Identify which cell holds the provided text, then report its (x, y) central coordinate. 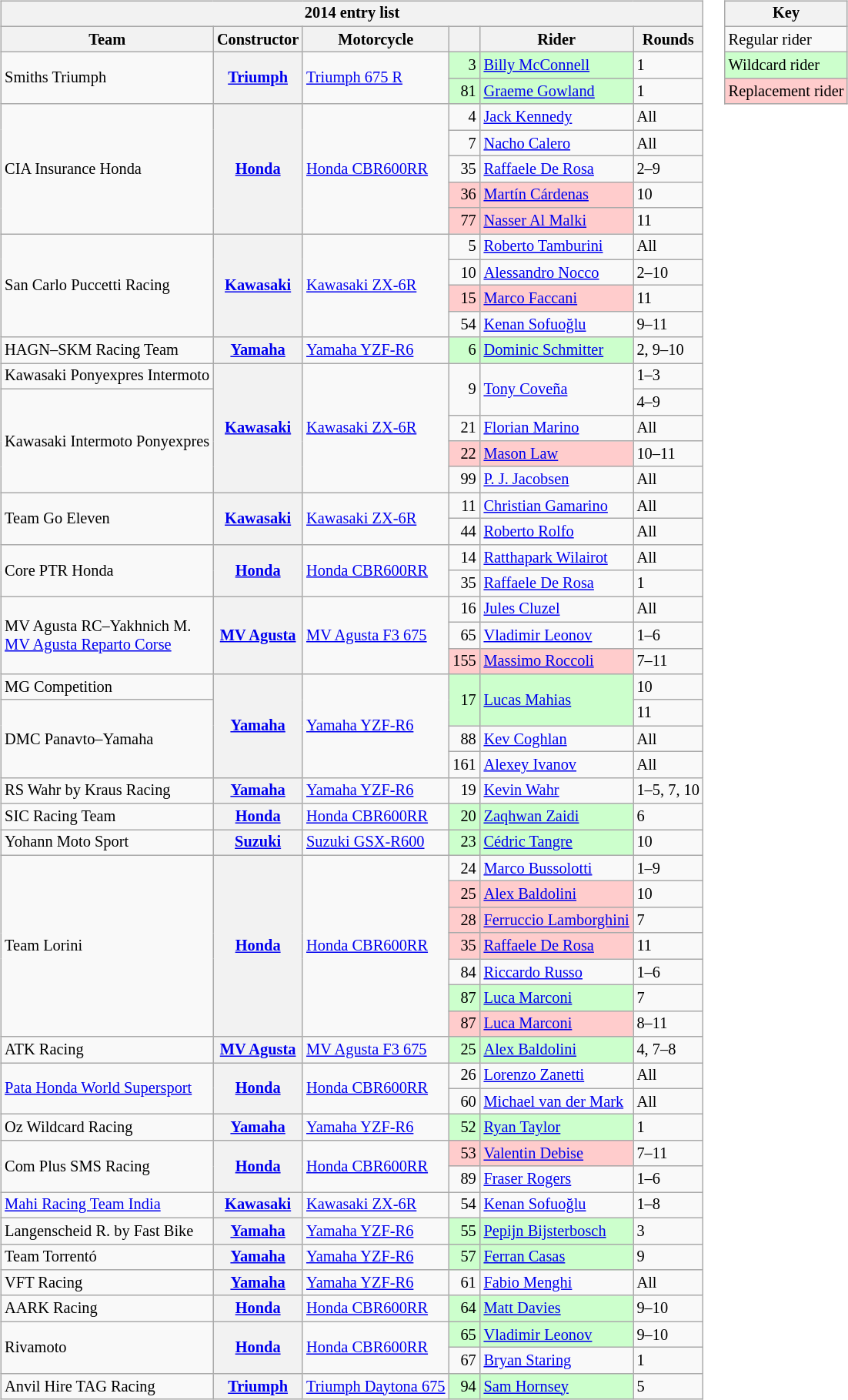
Constructor (258, 39)
53 (464, 1154)
15 (464, 299)
155 (464, 661)
Tony Coveña (557, 389)
94 (464, 1386)
64 (464, 1308)
MV Agusta RC–Yakhnich M.MV Agusta Reparto Corse (107, 636)
Ratthapark Wilairot (557, 557)
RS Wahr by Kraus Racing (107, 790)
Dominic Schmitter (557, 350)
Team Torrentó (107, 1257)
1–5, 7, 10 (668, 790)
Replacement rider (786, 92)
Triumph 675 R (376, 79)
Massimo Roccoli (557, 661)
10–11 (668, 454)
Ferran Casas (557, 1257)
17 (464, 700)
26 (464, 1076)
9–11 (668, 325)
2–9 (668, 169)
61 (464, 1283)
Alessandro Nocco (557, 272)
HAGN–SKM Racing Team (107, 350)
Pepijn Bijsterbosch (557, 1231)
Triumph Daytona 675 (376, 1386)
MG Competition (107, 687)
Bryan Staring (557, 1361)
84 (464, 972)
Anvil Hire TAG Racing (107, 1386)
Key (786, 14)
Wildcard rider (786, 65)
Christian Gamarino (557, 506)
22 (464, 454)
AARK Racing (107, 1308)
Martín Cárdenas (557, 195)
23 (464, 843)
14 (464, 557)
Team Lorini (107, 946)
Jules Cluzel (557, 610)
Billy McConnell (557, 65)
P. J. Jacobsen (557, 479)
Ryan Taylor (557, 1128)
Langenscheid R. by Fast Bike (107, 1231)
Jack Kennedy (557, 117)
19 (464, 790)
Nacho Calero (557, 143)
San Carlo Puccetti Racing (107, 286)
Smiths Triumph (107, 79)
2–10 (668, 272)
67 (464, 1361)
Team (107, 39)
99 (464, 479)
Regular rider (786, 39)
44 (464, 532)
Kawasaki Intermoto Ponyexpres (107, 440)
Kawasaki Ponyexpres Intermoto (107, 376)
Lorenzo Zanetti (557, 1076)
Roberto Tamburini (557, 247)
1–8 (668, 1205)
1–9 (668, 868)
Alexey Ivanov (557, 765)
Yohann Moto Sport (107, 843)
CIA Insurance Honda (107, 169)
Graeme Gowland (557, 92)
Kev Coghlan (557, 739)
Mahi Racing Team India (107, 1205)
1–3 (668, 376)
52 (464, 1128)
4–9 (668, 402)
Fabio Menghi (557, 1283)
2, 9–10 (668, 350)
Rivamoto (107, 1347)
Zaqhwan Zaidi (557, 817)
Kevin Wahr (557, 790)
Matt Davies (557, 1308)
Roberto Rolfo (557, 532)
Michael van der Mark (557, 1101)
Nasser Al Malki (557, 221)
ATK Racing (107, 1050)
28 (464, 921)
21 (464, 428)
Lucas Mahias (557, 700)
89 (464, 1179)
88 (464, 739)
Pata Honda World Supersport (107, 1088)
DMC Panavto–Yamaha (107, 739)
Suzuki (258, 843)
Rider (557, 39)
Motorcycle (376, 39)
20 (464, 817)
Marco Bussolotti (557, 868)
4, 7–8 (668, 1050)
Rounds (668, 39)
Valentin Debise (557, 1154)
Ferruccio Lamborghini (557, 921)
Florian Marino (557, 428)
24 (464, 868)
Oz Wildcard Racing (107, 1128)
Suzuki GSX-R600 (376, 843)
2014 entry list (352, 14)
SIC Racing Team (107, 817)
Fraser Rogers (557, 1179)
Cédric Tangre (557, 843)
36 (464, 195)
4 (464, 117)
77 (464, 221)
Sam Hornsey (557, 1386)
57 (464, 1257)
8–11 (668, 1024)
16 (464, 610)
Com Plus SMS Racing (107, 1167)
81 (464, 92)
Core PTR Honda (107, 570)
Team Go Eleven (107, 519)
Riccardo Russo (557, 972)
Mason Law (557, 454)
VFT Racing (107, 1283)
161 (464, 765)
Marco Faccani (557, 299)
60 (464, 1101)
55 (464, 1231)
